Scan for the cell matching the given text and deliver its (X, Y) coordinate at center. 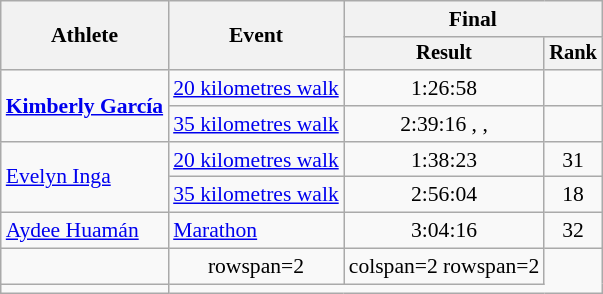
3:04:16 (444, 231)
Result (444, 54)
1:38:23 (444, 160)
Event (256, 36)
Kimberly García (84, 106)
18 (573, 195)
Rank (573, 54)
Athlete (84, 36)
Aydee Huamán (84, 231)
32 (573, 231)
2:39:16 , , (444, 124)
Marathon (256, 231)
Final (473, 19)
colspan=2 rowspan=2 (444, 267)
2:56:04 (444, 195)
Evelyn Inga (84, 178)
rowspan=2 (256, 267)
1:26:58 (444, 88)
31 (573, 160)
